Identify which cell holds the provided text, then report its [x, y] central coordinate. 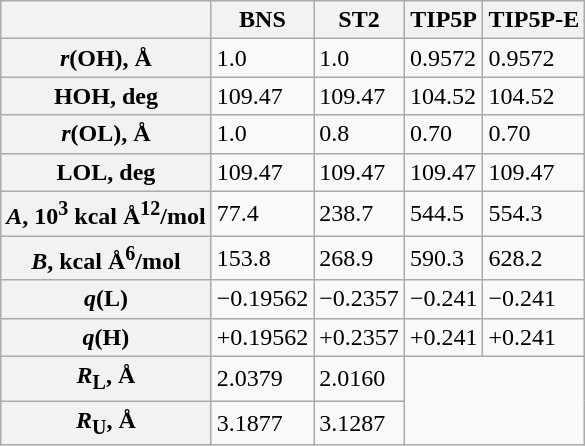
2.0379 [262, 378]
0.8 [360, 134]
TIP5P-E [534, 20]
2.0160 [360, 378]
BNS [262, 20]
554.3 [534, 214]
B, kcal Å6/mol [106, 258]
77.4 [262, 214]
+0.19562 [262, 337]
268.9 [360, 258]
590.3 [444, 258]
3.1287 [360, 423]
153.8 [262, 258]
LOL, deg [106, 172]
ST2 [360, 20]
r(OL), Å [106, 134]
544.5 [444, 214]
+0.2357 [360, 337]
A, 103 kcal Å12/mol [106, 214]
TIP5P [444, 20]
238.7 [360, 214]
r(OH), Å [106, 58]
q(L) [106, 299]
HOH, deg [106, 96]
3.1877 [262, 423]
RU, Å [106, 423]
q(H) [106, 337]
628.2 [534, 258]
−0.2357 [360, 299]
RL, Å [106, 378]
−0.19562 [262, 299]
